Detect which cell encompasses the target text, then output its (X, Y) center coordinate. 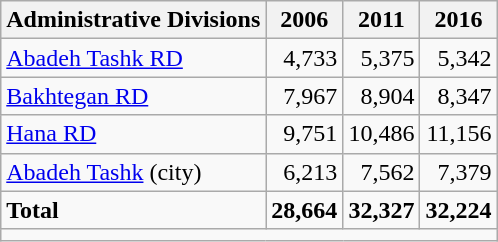
5,342 (458, 58)
32,327 (382, 210)
Abadeh Tashk RD (134, 58)
2016 (458, 20)
4,733 (304, 58)
7,562 (382, 172)
Total (134, 210)
2006 (304, 20)
6,213 (304, 172)
2011 (382, 20)
10,486 (382, 134)
5,375 (382, 58)
11,156 (458, 134)
32,224 (458, 210)
8,347 (458, 96)
Administrative Divisions (134, 20)
28,664 (304, 210)
7,967 (304, 96)
8,904 (382, 96)
Hana RD (134, 134)
7,379 (458, 172)
Abadeh Tashk (city) (134, 172)
9,751 (304, 134)
Bakhtegan RD (134, 96)
